Output the [X, Y] coordinate of the center of the cell containing the given text.  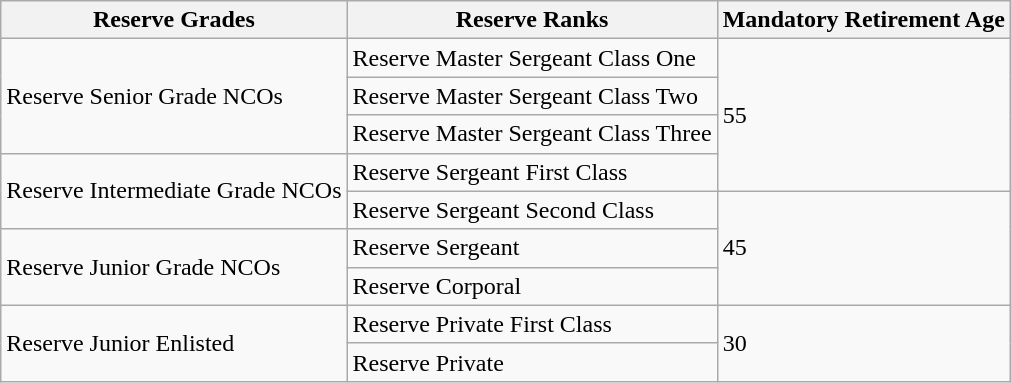
Reserve Corporal [532, 286]
Reserve Ranks [532, 20]
Reserve Junior Enlisted [174, 343]
Reserve Sergeant Second Class [532, 210]
30 [864, 343]
Mandatory Retirement Age [864, 20]
Reserve Sergeant First Class [532, 172]
Reserve Master Sergeant Class Two [532, 96]
Reserve Grades [174, 20]
55 [864, 115]
Reserve Private [532, 362]
Reserve Private First Class [532, 324]
Reserve Senior Grade NCOs [174, 96]
Reserve Junior Grade NCOs [174, 267]
Reserve Master Sergeant Class One [532, 58]
Reserve Master Sergeant Class Three [532, 134]
Reserve Intermediate Grade NCOs [174, 191]
Reserve Sergeant [532, 248]
45 [864, 248]
